Return (X, Y) of the center of cell containing provided text 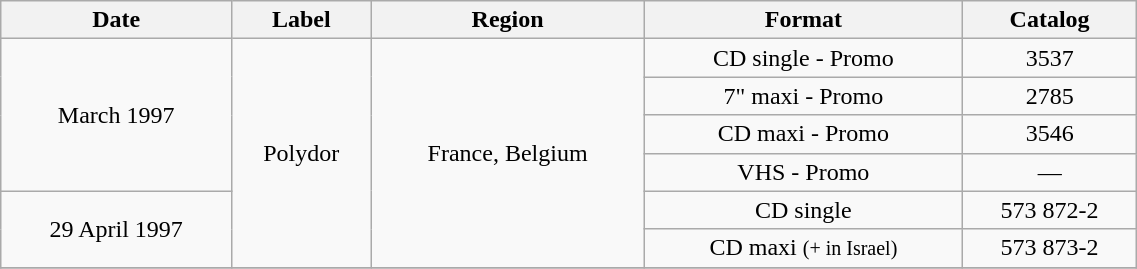
Region (508, 20)
CD maxi (+ in Israel) (803, 248)
3537 (1049, 58)
— (1049, 172)
VHS - Promo (803, 172)
2785 (1049, 96)
Label (302, 20)
29 April 1997 (116, 229)
573 873-2 (1049, 248)
3546 (1049, 134)
CD maxi - Promo (803, 134)
Polydor (302, 153)
France, Belgium (508, 153)
March 1997 (116, 115)
7" maxi - Promo (803, 96)
CD single (803, 210)
Date (116, 20)
Catalog (1049, 20)
CD single - Promo (803, 58)
573 872-2 (1049, 210)
Format (803, 20)
